Output the (X, Y) coordinate of the center of the cell containing the given text.  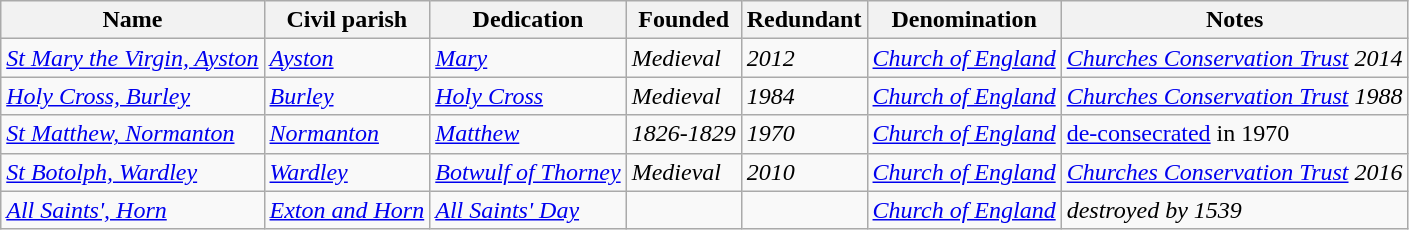
Burley (347, 96)
Churches Conservation Trust 2016 (1234, 172)
Wardley (347, 172)
1984 (804, 96)
Redundant (804, 20)
Founded (684, 20)
Botwulf of Thorney (528, 172)
Holy Cross (528, 96)
destroyed by 1539 (1234, 210)
Mary (528, 58)
Name (132, 20)
2010 (804, 172)
de-consecrated in 1970 (1234, 134)
1826-1829 (684, 134)
2012 (804, 58)
All Saints' Day (528, 210)
St Matthew, Normanton (132, 134)
Dedication (528, 20)
Ayston (347, 58)
Churches Conservation Trust 2014 (1234, 58)
Exton and Horn (347, 210)
Denomination (964, 20)
Civil parish (347, 20)
Matthew (528, 134)
Holy Cross, Burley (132, 96)
All Saints', Horn (132, 210)
Normanton (347, 134)
Notes (1234, 20)
St Botolph, Wardley (132, 172)
1970 (804, 134)
Churches Conservation Trust 1988 (1234, 96)
St Mary the Virgin, Ayston (132, 58)
